Extract the [x, y] coordinate from the center of the cell holding the provided text.  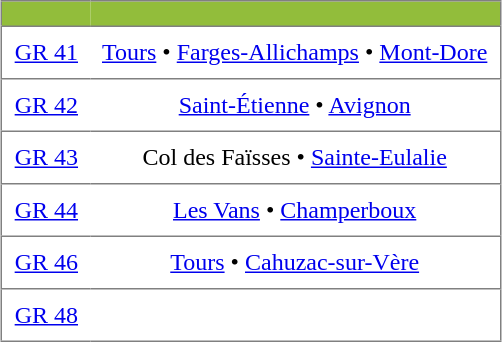
GR 44 [46, 210]
GR 46 [46, 262]
GR 41 [46, 52]
Col des Faïsses • Sainte-Eulalie [295, 157]
Les Vans • Champerboux [295, 210]
GR 42 [46, 105]
Tours • Cahuzac-sur-Vère [295, 262]
Tours • Farges-Allichamps • Mont-Dore [295, 52]
GR 43 [46, 157]
Saint-Étienne • Avignon [295, 105]
GR 48 [46, 315]
